Detect which cell encompasses the target text, then output its [x, y] center coordinate. 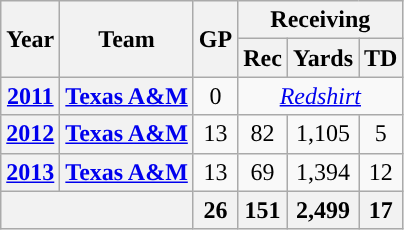
2,499 [322, 210]
Receiving [320, 20]
Yards [322, 58]
82 [263, 134]
2013 [30, 172]
Redshirt [320, 96]
5 [381, 134]
Rec [263, 58]
1,105 [322, 134]
2011 [30, 96]
Team [127, 39]
TD [381, 58]
2012 [30, 134]
GP [215, 39]
12 [381, 172]
151 [263, 210]
0 [215, 96]
26 [215, 210]
Year [30, 39]
1,394 [322, 172]
69 [263, 172]
17 [381, 210]
